Return (X, Y) of the center of cell containing provided text 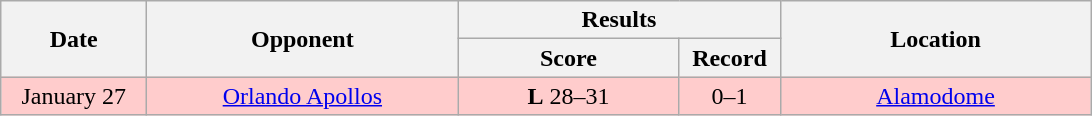
Location (936, 39)
January 27 (74, 96)
0–1 (730, 96)
Results (619, 20)
Record (730, 58)
Date (74, 39)
Score (568, 58)
Opponent (302, 39)
Orlando Apollos (302, 96)
L 28–31 (568, 96)
Alamodome (936, 96)
